Capture the cell that displays the provided text and extract its (x, y) central coordinate. 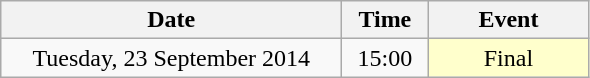
Tuesday, 23 September 2014 (172, 58)
Date (172, 20)
15:00 (385, 58)
Time (385, 20)
Final (508, 58)
Event (508, 20)
